Return [x, y] of the center of cell containing provided text 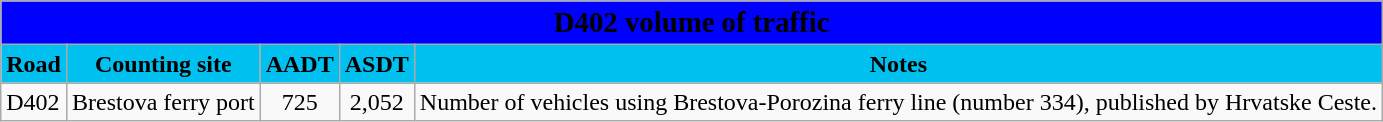
Number of vehicles using Brestova-Porozina ferry line (number 334), published by Hrvatske Ceste. [898, 102]
Notes [898, 64]
Brestova ferry port [163, 102]
ASDT [376, 64]
Counting site [163, 64]
725 [300, 102]
AADT [300, 64]
Road [34, 64]
D402 [34, 102]
2,052 [376, 102]
D402 volume of traffic [692, 23]
